Identify which cell holds the provided text, then report its (X, Y) central coordinate. 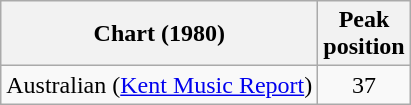
Australian (Kent Music Report) (160, 85)
37 (364, 85)
Chart (1980) (160, 34)
Peakposition (364, 34)
